Scan for the cell matching the given text and deliver its (X, Y) coordinate at center. 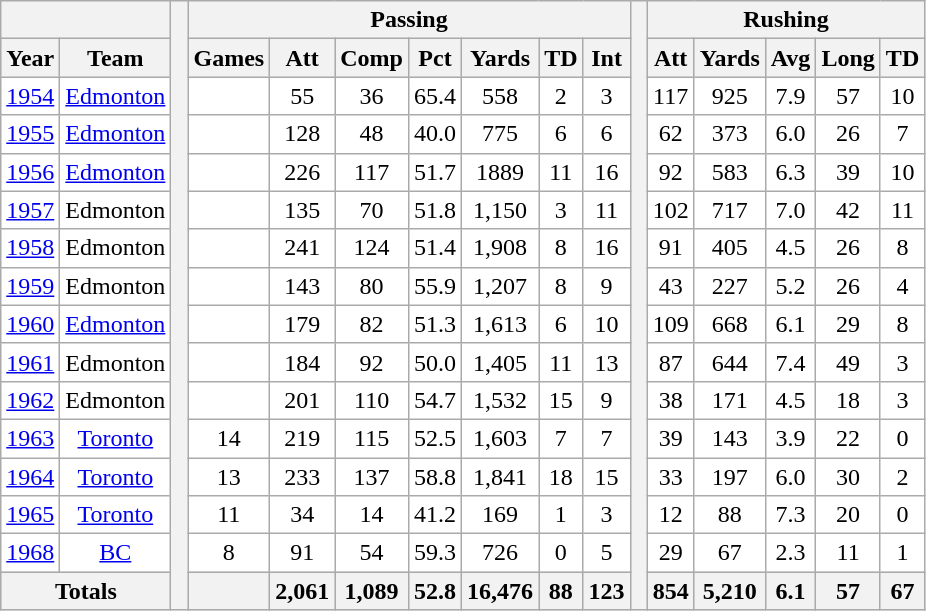
7.9 (790, 96)
1960 (30, 324)
5.2 (790, 286)
717 (730, 210)
4 (902, 286)
Totals (86, 591)
184 (302, 362)
115 (372, 438)
726 (500, 553)
Rushing (786, 20)
51.3 (434, 324)
7.4 (790, 362)
82 (372, 324)
1954 (30, 96)
102 (670, 210)
135 (302, 210)
1958 (30, 248)
Passing (409, 20)
1962 (30, 400)
58.8 (434, 477)
1,908 (500, 248)
124 (372, 248)
5,210 (730, 591)
80 (372, 286)
171 (730, 400)
59.3 (434, 553)
558 (500, 96)
Long (848, 58)
925 (730, 96)
40.0 (434, 134)
65.4 (434, 96)
233 (302, 477)
373 (730, 134)
1,089 (372, 591)
668 (730, 324)
197 (730, 477)
54 (372, 553)
20 (848, 515)
50.0 (434, 362)
1959 (30, 286)
1964 (30, 477)
54.7 (434, 400)
1,603 (500, 438)
109 (670, 324)
1,841 (500, 477)
43 (670, 286)
227 (730, 286)
BC (116, 553)
38 (670, 400)
1,207 (500, 286)
48 (372, 134)
5 (606, 553)
1,532 (500, 400)
Games (229, 58)
137 (372, 477)
226 (302, 172)
405 (730, 248)
34 (302, 515)
62 (670, 134)
33 (670, 477)
1,613 (500, 324)
51.4 (434, 248)
2,061 (302, 591)
7.3 (790, 515)
1963 (30, 438)
41.2 (434, 515)
1956 (30, 172)
775 (500, 134)
Int (606, 58)
201 (302, 400)
Avg (790, 58)
2.3 (790, 553)
123 (606, 591)
1955 (30, 134)
52.8 (434, 591)
55 (302, 96)
Team (116, 58)
49 (848, 362)
1961 (30, 362)
3.9 (790, 438)
169 (500, 515)
51.8 (434, 210)
1965 (30, 515)
110 (372, 400)
7.0 (790, 210)
219 (302, 438)
42 (848, 210)
22 (848, 438)
854 (670, 591)
1889 (500, 172)
30 (848, 477)
87 (670, 362)
36 (372, 96)
16,476 (500, 591)
128 (302, 134)
241 (302, 248)
55.9 (434, 286)
Pct (434, 58)
Comp (372, 58)
6.3 (790, 172)
70 (372, 210)
1,405 (500, 362)
Year (30, 58)
644 (730, 362)
1968 (30, 553)
179 (302, 324)
52.5 (434, 438)
12 (670, 515)
1,150 (500, 210)
583 (730, 172)
51.7 (434, 172)
1957 (30, 210)
